Scan for the cell matching the given text and deliver its (x, y) coordinate at center. 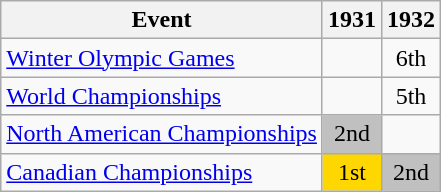
5th (412, 96)
Winter Olympic Games (162, 58)
1931 (352, 20)
Canadian Championships (162, 172)
6th (412, 58)
North American Championships (162, 134)
1st (352, 172)
World Championships (162, 96)
1932 (412, 20)
Event (162, 20)
